Return the (X, Y) coordinate for the center point of the cell that contains the specified text.  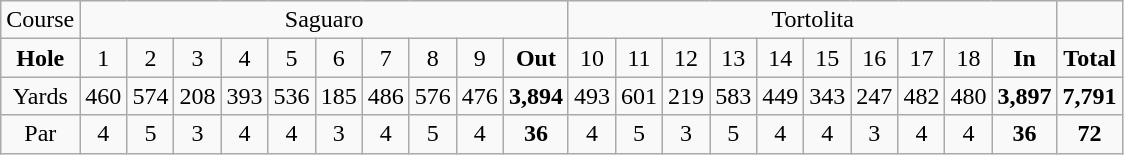
Out (536, 58)
10 (592, 58)
13 (734, 58)
480 (968, 96)
482 (922, 96)
8 (432, 58)
583 (734, 96)
576 (432, 96)
486 (386, 96)
7,791 (1090, 96)
2 (150, 58)
9 (480, 58)
7 (386, 58)
Yards (40, 96)
601 (638, 96)
219 (686, 96)
18 (968, 58)
72 (1090, 134)
1 (104, 58)
460 (104, 96)
393 (244, 96)
12 (686, 58)
Course (40, 20)
247 (874, 96)
536 (292, 96)
17 (922, 58)
16 (874, 58)
Tortolita (812, 20)
Saguaro (324, 20)
In (1024, 58)
208 (198, 96)
3,894 (536, 96)
449 (780, 96)
343 (828, 96)
11 (638, 58)
493 (592, 96)
14 (780, 58)
6 (338, 58)
15 (828, 58)
574 (150, 96)
476 (480, 96)
Hole (40, 58)
Par (40, 134)
Total (1090, 58)
185 (338, 96)
3,897 (1024, 96)
